Find where the given text appears and provide that cell's center as [X, Y] coordinate. 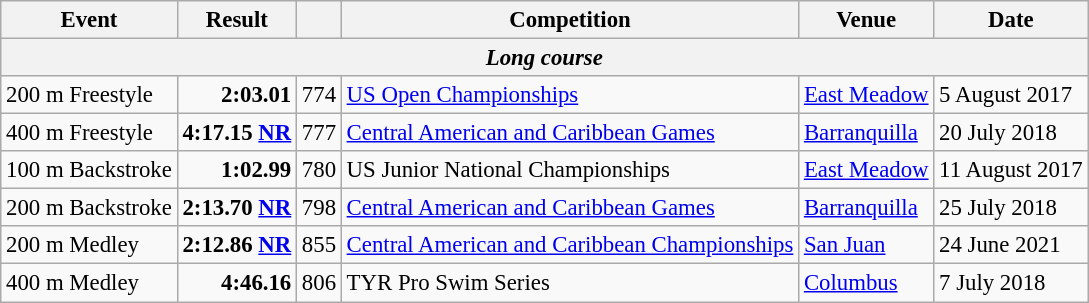
Venue [866, 20]
200 m Backstroke [89, 208]
Competition [570, 20]
25 July 2018 [1011, 208]
Date [1011, 20]
Event [89, 20]
4:46.16 [236, 283]
24 June 2021 [1011, 245]
7 July 2018 [1011, 283]
774 [320, 95]
San Juan [866, 245]
2:12.86 NR [236, 245]
100 m Backstroke [89, 170]
806 [320, 283]
855 [320, 245]
TYR Pro Swim Series [570, 283]
200 m Freestyle [89, 95]
400 m Freestyle [89, 133]
20 July 2018 [1011, 133]
Central American and Caribbean Championships [570, 245]
Long course [544, 58]
777 [320, 133]
Result [236, 20]
US Junior National Championships [570, 170]
400 m Medley [89, 283]
200 m Medley [89, 245]
11 August 2017 [1011, 170]
2:03.01 [236, 95]
2:13.70 NR [236, 208]
4:17.15 NR [236, 133]
798 [320, 208]
5 August 2017 [1011, 95]
US Open Championships [570, 95]
1:02.99 [236, 170]
780 [320, 170]
Columbus [866, 283]
